Detect which cell encompasses the target text, then output its [x, y] center coordinate. 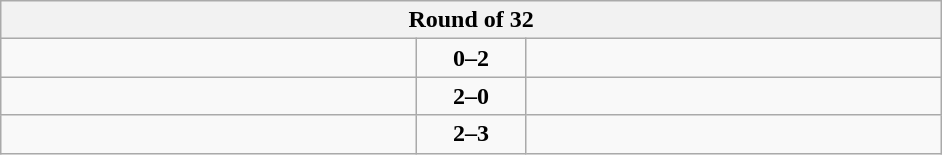
2–0 [472, 96]
0–2 [472, 58]
Round of 32 [472, 20]
2–3 [472, 134]
